Extract the (x, y) coordinate from the center of the cell holding the provided text.  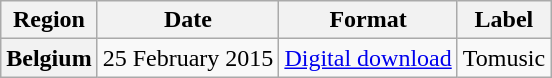
Tomusic (504, 58)
Format (368, 20)
Label (504, 20)
Belgium (49, 58)
Digital download (368, 58)
25 February 2015 (188, 58)
Date (188, 20)
Region (49, 20)
